Return [x, y] of the center of cell containing provided text 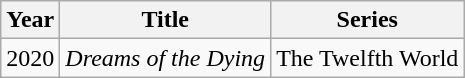
Series [368, 20]
Year [30, 20]
Dreams of the Dying [166, 58]
Title [166, 20]
The Twelfth World [368, 58]
2020 [30, 58]
